Extract the [x, y] coordinate from the center of the cell holding the provided text.  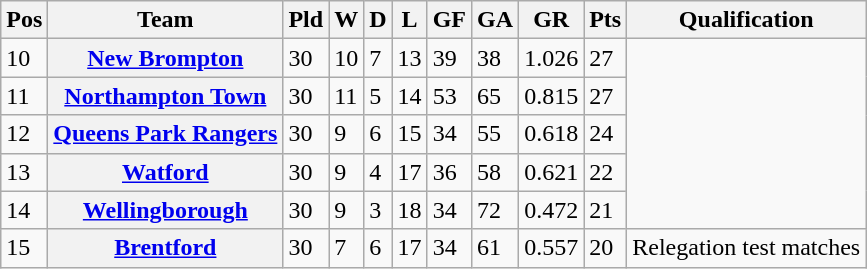
Brentford [166, 248]
Wellingborough [166, 210]
New Brompton [166, 58]
D [378, 20]
GF [449, 20]
Qualification [746, 20]
65 [496, 96]
0.557 [552, 248]
58 [496, 172]
36 [449, 172]
39 [449, 58]
20 [606, 248]
38 [496, 58]
GA [496, 20]
55 [496, 134]
Queens Park Rangers [166, 134]
Watford [166, 172]
Pts [606, 20]
5 [378, 96]
3 [378, 210]
21 [606, 210]
12 [24, 134]
Pld [306, 20]
72 [496, 210]
1.026 [552, 58]
0.621 [552, 172]
Team [166, 20]
18 [410, 210]
Northampton Town [166, 96]
0.815 [552, 96]
GR [552, 20]
61 [496, 248]
24 [606, 134]
L [410, 20]
4 [378, 172]
22 [606, 172]
Pos [24, 20]
0.472 [552, 210]
0.618 [552, 134]
Relegation test matches [746, 248]
53 [449, 96]
W [346, 20]
